Pinpoint the cell where the given text exists, returning its [X, Y] midpoint coordinate. 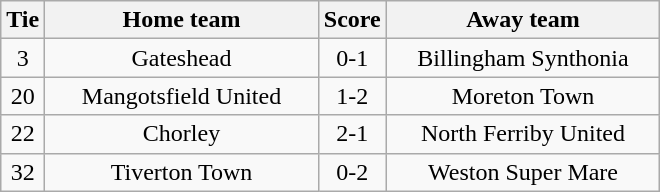
Moreton Town [523, 96]
3 [23, 58]
32 [23, 172]
0-2 [352, 172]
Weston Super Mare [523, 172]
Tie [23, 20]
Away team [523, 20]
Billingham Synthonia [523, 58]
0-1 [352, 58]
2-1 [352, 134]
22 [23, 134]
Tiverton Town [182, 172]
North Ferriby United [523, 134]
Chorley [182, 134]
Score [352, 20]
1-2 [352, 96]
20 [23, 96]
Mangotsfield United [182, 96]
Home team [182, 20]
Gateshead [182, 58]
